For the text-containing cell, return its midpoint in (X, Y) coordinate format. 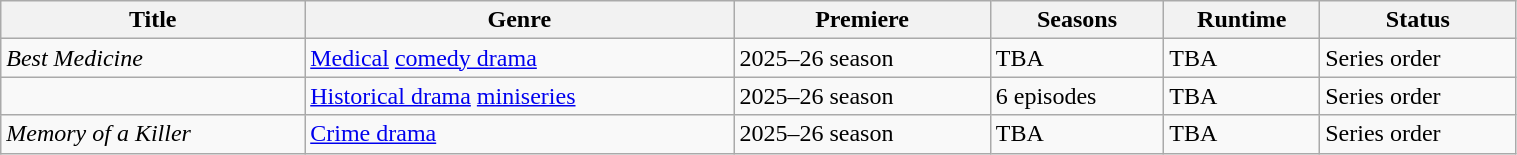
Crime drama (520, 134)
Status (1418, 20)
Premiere (862, 20)
Historical drama miniseries (520, 96)
Medical comedy drama (520, 58)
Genre (520, 20)
Memory of a Killer (153, 134)
6 episodes (1077, 96)
Title (153, 20)
Runtime (1242, 20)
Seasons (1077, 20)
Best Medicine (153, 58)
